Detect which cell encompasses the target text, then output its (x, y) center coordinate. 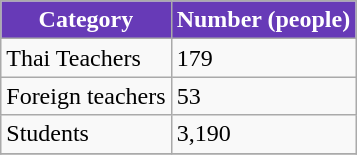
Category (86, 20)
Thai Teachers (86, 58)
53 (264, 96)
3,190 (264, 134)
Foreign teachers (86, 96)
Number (people) (264, 20)
Students (86, 134)
179 (264, 58)
